Detect which cell encompasses the target text, then output its (X, Y) center coordinate. 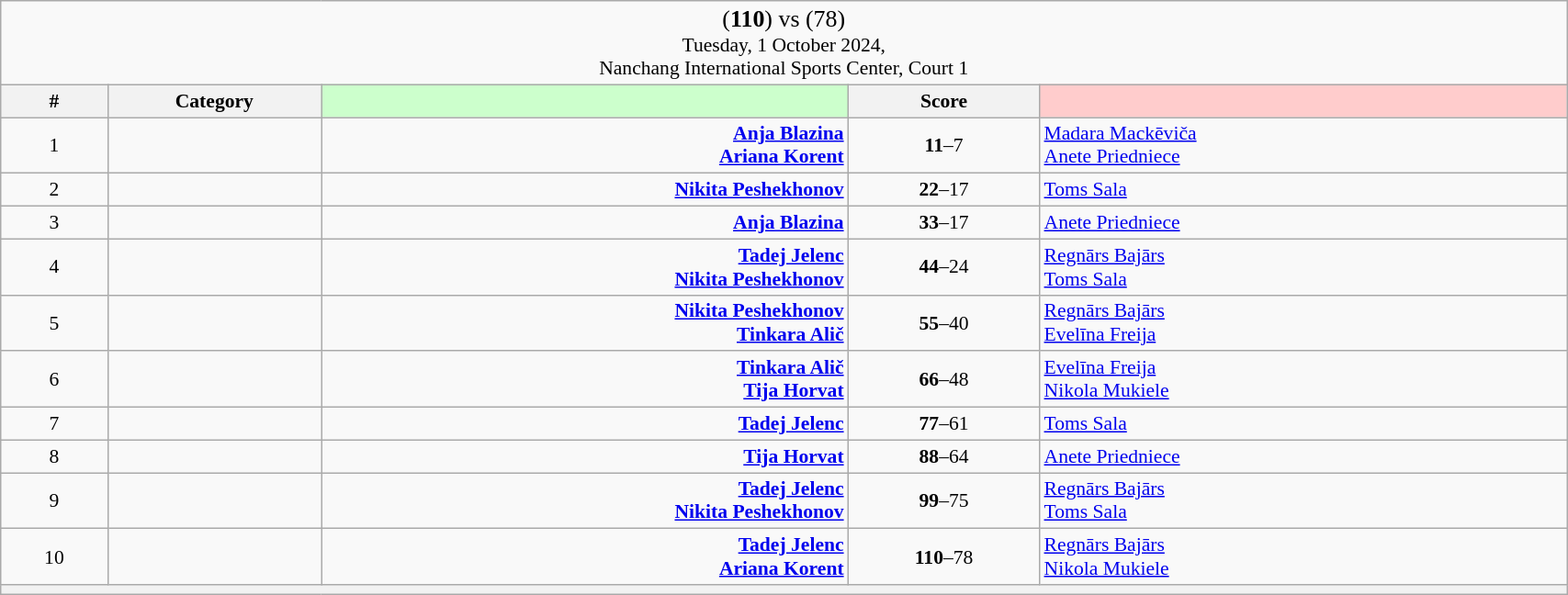
88–64 (944, 456)
66–48 (944, 380)
Category (215, 101)
Tija Horvat (585, 456)
Tadej Jelenc (585, 424)
8 (54, 456)
Regnārs Bajārs Nikola Mukiele (1303, 556)
6 (54, 380)
5 (54, 323)
Nikita Peshekhonov Tinkara Alič (585, 323)
Nikita Peshekhonov (585, 190)
(110) vs (78)Tuesday, 1 October 2024, Nanchang International Sports Center, Court 1 (784, 42)
4 (54, 266)
10 (54, 556)
11–7 (944, 145)
# (54, 101)
44–24 (944, 266)
Tadej Jelenc Ariana Korent (585, 556)
33–17 (944, 223)
1 (54, 145)
55–40 (944, 323)
3 (54, 223)
Madara Mackēviča Anete Priedniece (1303, 145)
Tinkara Alič Tija Horvat (585, 380)
22–17 (944, 190)
Anja Blazina Ariana Korent (585, 145)
Evelīna Freija Nikola Mukiele (1303, 380)
Score (944, 101)
Anja Blazina (585, 223)
9 (54, 501)
99–75 (944, 501)
Regnārs Bajārs Evelīna Freija (1303, 323)
2 (54, 190)
110–78 (944, 556)
7 (54, 424)
77–61 (944, 424)
